Provide the (X, Y) coordinate of the cell's center where the given text is located.  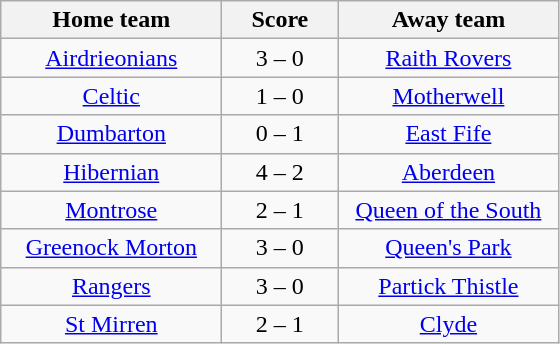
Rangers (112, 286)
Home team (112, 20)
0 – 1 (280, 134)
Queen of the South (448, 210)
Greenock Morton (112, 248)
Away team (448, 20)
Clyde (448, 324)
Celtic (112, 96)
1 – 0 (280, 96)
St Mirren (112, 324)
Airdrieonians (112, 58)
Motherwell (448, 96)
Hibernian (112, 172)
East Fife (448, 134)
Raith Rovers (448, 58)
Dumbarton (112, 134)
Partick Thistle (448, 286)
Montrose (112, 210)
Score (280, 20)
4 – 2 (280, 172)
Queen's Park (448, 248)
Aberdeen (448, 172)
